Output the (X, Y) coordinate of the center of the cell containing the given text.  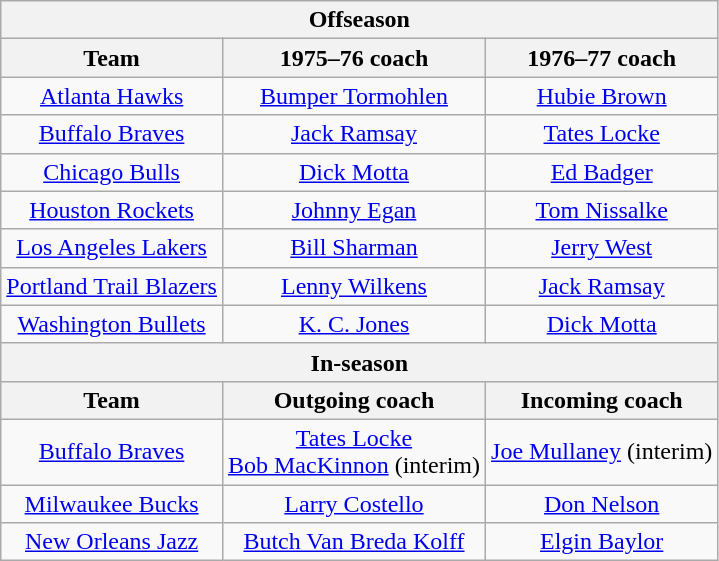
Ed Badger (602, 172)
Atlanta Hawks (112, 96)
K. C. Jones (354, 324)
Outgoing coach (354, 400)
Offseason (360, 20)
Tates Locke (602, 134)
Portland Trail Blazers (112, 286)
Larry Costello (354, 503)
New Orleans Jazz (112, 542)
Tates LockeBob MacKinnon (interim) (354, 452)
Milwaukee Bucks (112, 503)
1976–77 coach (602, 58)
Butch Van Breda Kolff (354, 542)
Washington Bullets (112, 324)
Houston Rockets (112, 210)
Chicago Bulls (112, 172)
1975–76 coach (354, 58)
Bill Sharman (354, 248)
Don Nelson (602, 503)
Hubie Brown (602, 96)
Joe Mullaney (interim) (602, 452)
Lenny Wilkens (354, 286)
Incoming coach (602, 400)
Tom Nissalke (602, 210)
Elgin Baylor (602, 542)
Jerry West (602, 248)
Los Angeles Lakers (112, 248)
Bumper Tormohlen (354, 96)
In-season (360, 362)
Johnny Egan (354, 210)
